Return the [x, y] coordinate for the center point of the cell that contains the specified text.  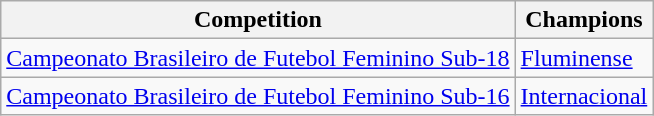
Competition [258, 20]
Internacional [584, 96]
Campeonato Brasileiro de Futebol Feminino Sub-16 [258, 96]
Fluminense [584, 58]
Champions [584, 20]
Campeonato Brasileiro de Futebol Feminino Sub-18 [258, 58]
